Pinpoint the cell where the given text exists, returning its (x, y) midpoint coordinate. 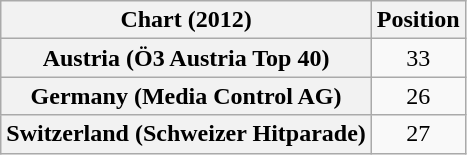
27 (418, 134)
Germany (Media Control AG) (186, 96)
26 (418, 96)
Switzerland (Schweizer Hitparade) (186, 134)
Austria (Ö3 Austria Top 40) (186, 58)
Chart (2012) (186, 20)
33 (418, 58)
Position (418, 20)
